Determine the [x, y] coordinate at the center of the cell enclosing the given text.  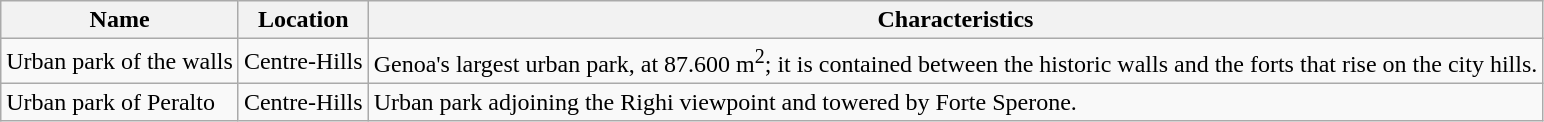
Urban park adjoining the Righi viewpoint and towered by Forte Sperone. [956, 102]
Urban park of Peralto [120, 102]
Location [303, 20]
Characteristics [956, 20]
Genoa's largest urban park, at 87.600 m2; it is contained between the historic walls and the forts that rise on the city hills. [956, 62]
Urban park of the walls [120, 62]
Name [120, 20]
